Provide the [x, y] coordinate of the cell's center where the given text is located.  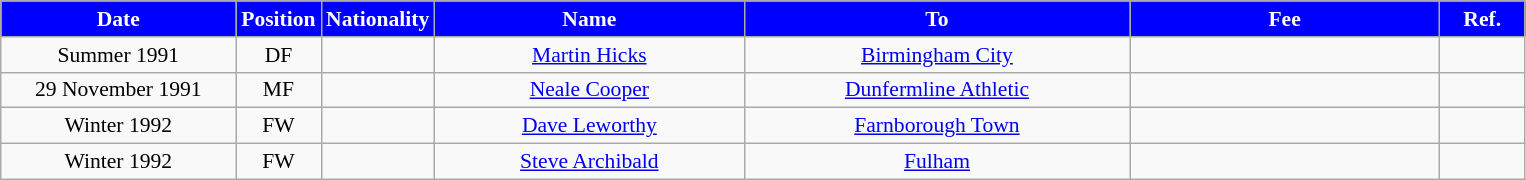
Name [589, 19]
29 November 1991 [118, 90]
Neale Cooper [589, 90]
Steve Archibald [589, 162]
Farnborough Town [936, 126]
Martin Hicks [589, 55]
Dunfermline Athletic [936, 90]
Summer 1991 [118, 55]
Position [278, 19]
Date [118, 19]
MF [278, 90]
Fee [1285, 19]
To [936, 19]
Dave Leworthy [589, 126]
Fulham [936, 162]
Nationality [378, 19]
Ref. [1482, 19]
Birmingham City [936, 55]
DF [278, 55]
